For the text-containing cell, return its midpoint in (X, Y) coordinate format. 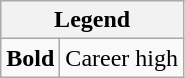
Career high (122, 58)
Legend (92, 20)
Bold (30, 58)
